Pinpoint the cell where the given text exists, returning its (X, Y) midpoint coordinate. 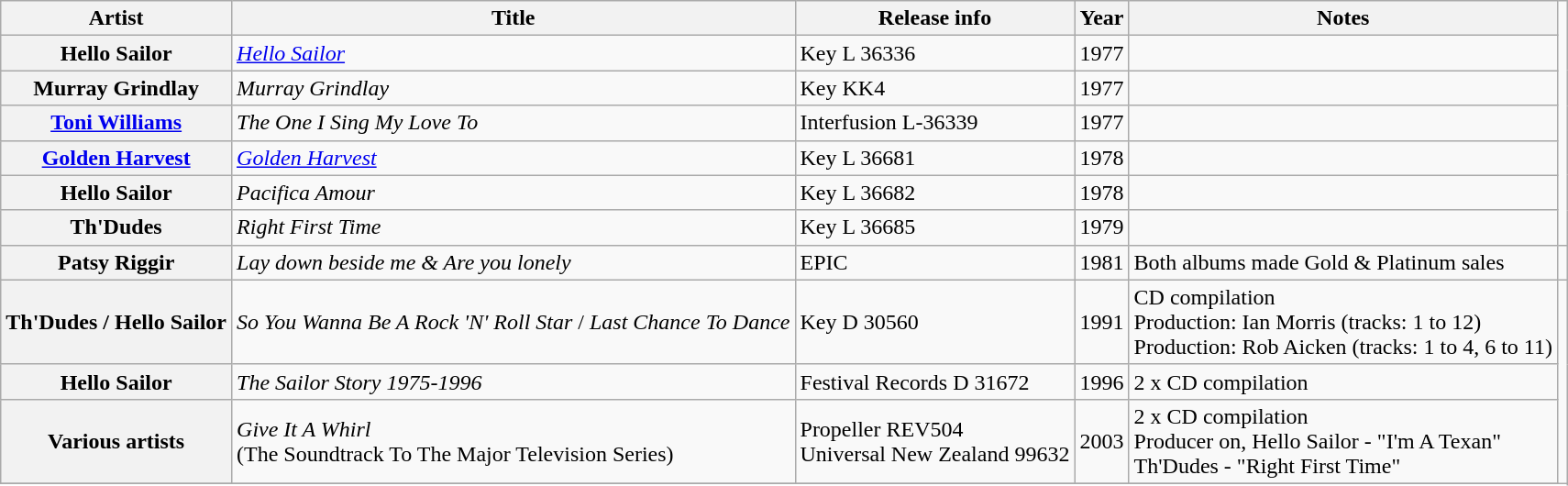
1981 (1102, 262)
Title (513, 18)
Key KK4 (935, 88)
Th'Dudes (116, 227)
Release info (935, 18)
CD compilationProduction: Ian Morris (tracks: 1 to 12)Production: Rob Aicken (tracks: 1 to 4, 6 to 11) (1342, 322)
Notes (1342, 18)
Year (1102, 18)
1979 (1102, 227)
The One I Sing My Love To (513, 123)
Key L 36681 (935, 158)
Give It A Whirl(The Soundtrack To The Major Television Series) (513, 441)
Right First Time (513, 227)
Propeller REV504Universal New Zealand 99632 (935, 441)
1991 (1102, 322)
1996 (1102, 381)
EPIC (935, 262)
Key L 36685 (935, 227)
Various artists (116, 441)
Toni Williams (116, 123)
Key L 36336 (935, 53)
2003 (1102, 441)
Th'Dudes / Hello Sailor (116, 322)
The Sailor Story 1975-1996 (513, 381)
Interfusion L-36339 (935, 123)
Both albums made Gold & Platinum sales (1342, 262)
Lay down beside me & Are you lonely (513, 262)
2 x CD compilation (1342, 381)
Artist (116, 18)
2 x CD compilationProducer on, Hello Sailor - "I'm A Texan"Th'Dudes - "Right First Time" (1342, 441)
Key D 30560 (935, 322)
Patsy Riggir (116, 262)
Festival Records D 31672 (935, 381)
Pacifica Amour (513, 193)
Key L 36682 (935, 193)
So You Wanna Be A Rock 'N' Roll Star / Last Chance To Dance (513, 322)
